Provide the [X, Y] coordinate of the cell's center where the given text is located.  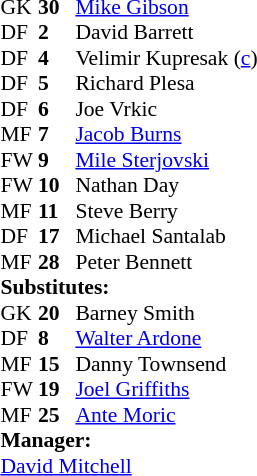
Jacob Burns [166, 135]
Velimir Kupresak (c) [166, 58]
Richard Plesa [166, 83]
10 [57, 185]
28 [57, 262]
Nathan Day [166, 185]
20 [57, 313]
25 [57, 415]
9 [57, 160]
Walter Ardone [166, 339]
Substitutes: [128, 287]
7 [57, 135]
19 [57, 389]
Peter Bennett [166, 262]
4 [57, 58]
17 [57, 237]
Michael Santalab [166, 237]
11 [57, 211]
Barney Smith [166, 313]
2 [57, 33]
Mile Sterjovski [166, 160]
Steve Berry [166, 211]
15 [57, 364]
GK [19, 313]
5 [57, 83]
8 [57, 339]
6 [57, 109]
Danny Townsend [166, 364]
Joe Vrkic [166, 109]
Joel Griffiths [166, 389]
Manager: [128, 441]
Ante Moric [166, 415]
David Barrett [166, 33]
